Capture the cell that displays the provided text and extract its [x, y] central coordinate. 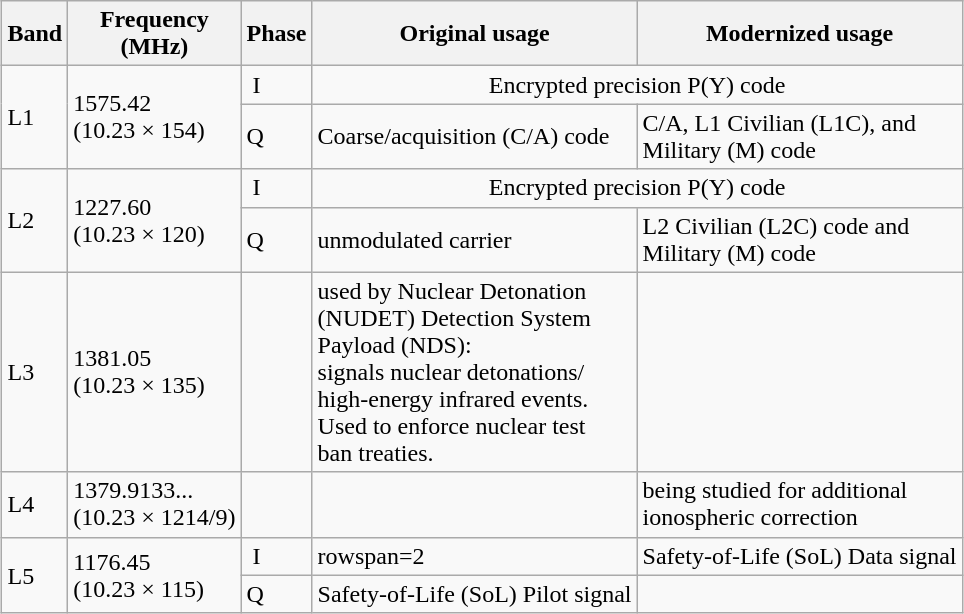
unmodulated carrier [474, 240]
L3 [35, 372]
Modernized usage [800, 34]
1176.45(10.23 × 115) [154, 575]
1381.05(10.23 × 135) [154, 372]
being studied for additionalionospheric correction [800, 504]
Band [35, 34]
Safety-of-Life (SoL) Data signal [800, 556]
L4 [35, 504]
C/A, L1 Civilian (L1C), andMilitary (M) code [800, 136]
Phase [276, 34]
Coarse/acquisition (C/A) code [474, 136]
Original usage [474, 34]
L2 [35, 220]
Safety-of-Life (SoL) Pilot signal [474, 594]
L5 [35, 575]
1227.60(10.23 × 120) [154, 220]
1379.9133...(10.23 × 1214/9) [154, 504]
1575.42(10.23 × 154) [154, 118]
Frequency(MHz) [154, 34]
rowspan=2 [474, 556]
L1 [35, 118]
L2 Civilian (L2C) code andMilitary (M) code [800, 240]
